Identify which cell holds the provided text, then report its (X, Y) central coordinate. 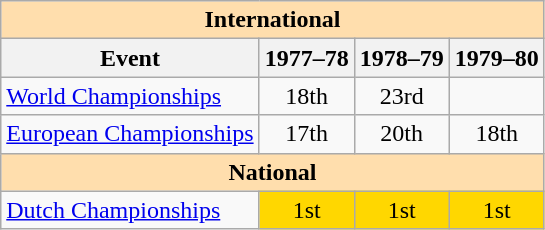
23rd (402, 96)
European Championships (130, 134)
1979–80 (496, 58)
1977–78 (306, 58)
National (273, 172)
17th (306, 134)
20th (402, 134)
International (273, 20)
Event (130, 58)
World Championships (130, 96)
Dutch Championships (130, 210)
1978–79 (402, 58)
